Extract the (x, y) coordinate from the center of the cell holding the provided text.  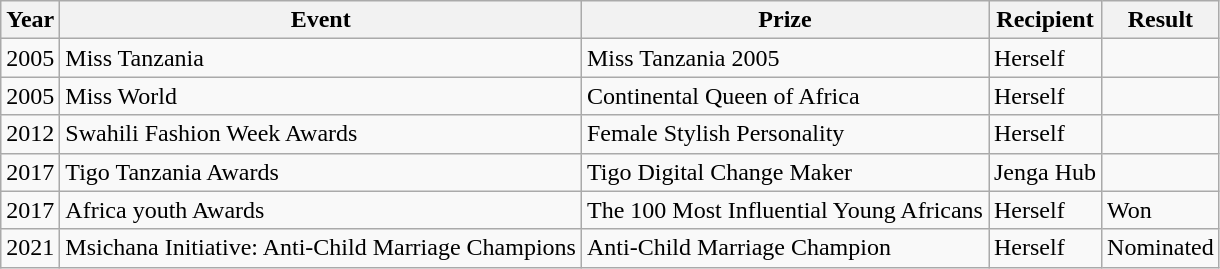
Swahili Fashion Week Awards (321, 134)
Prize (784, 20)
The 100 Most Influential Young Africans (784, 210)
Africa youth Awards (321, 210)
Result (1161, 20)
2012 (30, 134)
Continental Queen of Africa (784, 96)
Tigo Digital Change Maker (784, 172)
2021 (30, 248)
Female Stylish Personality (784, 134)
Jenga Hub (1044, 172)
Year (30, 20)
Miss Tanzania (321, 58)
Won (1161, 210)
Miss Tanzania 2005 (784, 58)
Tigo Tanzania Awards (321, 172)
Miss World (321, 96)
Anti-Child Marriage Champion (784, 248)
Recipient (1044, 20)
Msichana Initiative: Anti-Child Marriage Champions (321, 248)
Event (321, 20)
Nominated (1161, 248)
